Return [x, y] of the center of cell containing provided text 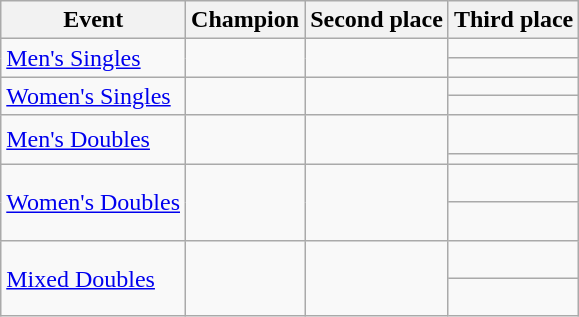
Event [94, 20]
Women's Doubles [94, 202]
Mixed Doubles [94, 278]
Champion [246, 20]
Third place [513, 20]
Second place [377, 20]
Men's Singles [94, 58]
Women's Singles [94, 96]
Men's Doubles [94, 140]
